Extract the (X, Y) coordinate from the center of the cell holding the provided text.  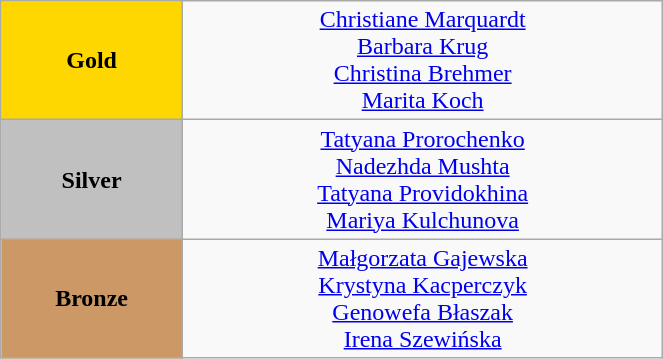
Silver (92, 180)
Christiane MarquardtBarbara KrugChristina BrehmerMarita Koch (422, 60)
Tatyana ProrochenkoNadezhda MushtaTatyana ProvidokhinaMariya Kulchunova (422, 180)
Gold (92, 60)
Bronze (92, 298)
Małgorzata GajewskaKrystyna KacperczykGenowefa BłaszakIrena Szewińska (422, 298)
